Locate the cell with the specified text and output its (x, y) center coordinate. 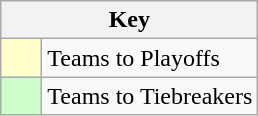
Key (130, 20)
Teams to Tiebreakers (150, 96)
Teams to Playoffs (150, 58)
